Extract the [X, Y] coordinate from the center of the cell holding the provided text.  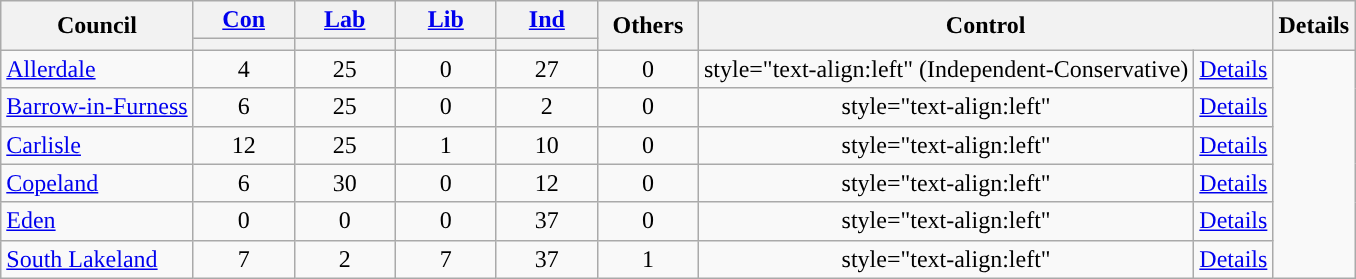
10 [546, 145]
Lib [446, 20]
Council [97, 26]
Control [985, 26]
style="text-align:left" (Independent-Conservative) [946, 69]
Allerdale [97, 69]
Con [244, 20]
Ind [546, 20]
Barrow-in-Furness [97, 107]
30 [344, 183]
Lab [344, 20]
Carlisle [97, 145]
Eden [97, 221]
Others [648, 26]
South Lakeland [97, 259]
Copeland [97, 183]
4 [244, 69]
27 [546, 69]
